Search for the cell housing the specified text and yield its [x, y] center coordinate. 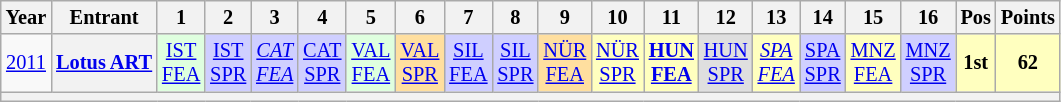
NÜRSPR [618, 63]
SILFEA [468, 63]
62 [1028, 63]
3 [274, 17]
6 [420, 17]
7 [468, 17]
Year [26, 17]
SPASPR [823, 63]
MNZFEA [874, 63]
CATFEA [274, 63]
Lotus ART [104, 63]
14 [823, 17]
NÜRFEA [564, 63]
HUNFEA [672, 63]
2011 [26, 63]
2 [228, 17]
VALFEA [370, 63]
8 [515, 17]
5 [370, 17]
SPAFEA [776, 63]
ISTSPR [228, 63]
Points [1028, 17]
13 [776, 17]
15 [874, 17]
ISTFEA [181, 63]
12 [726, 17]
10 [618, 17]
HUNSPR [726, 63]
Entrant [104, 17]
9 [564, 17]
4 [322, 17]
1 [181, 17]
1st [976, 63]
16 [928, 17]
CATSPR [322, 63]
Pos [976, 17]
MNZSPR [928, 63]
SILSPR [515, 63]
VALSPR [420, 63]
11 [672, 17]
